Locate the cell with the specified text and output its (x, y) center coordinate. 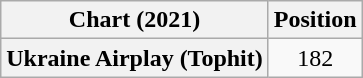
Position (315, 20)
182 (315, 58)
Ukraine Airplay (Tophit) (135, 58)
Chart (2021) (135, 20)
